For the text-containing cell, return its midpoint in [x, y] coordinate format. 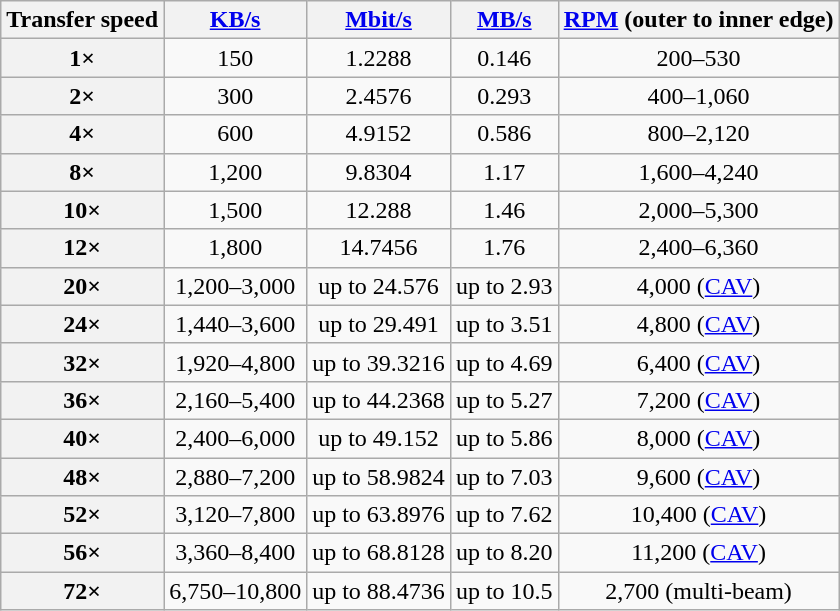
9,600 (CAV) [698, 477]
up to 88.4736 [379, 591]
KB/s [236, 20]
800–2,120 [698, 134]
0.586 [504, 134]
up to 8.20 [504, 553]
1.76 [504, 248]
6,400 (CAV) [698, 362]
0.293 [504, 96]
3,360–8,400 [236, 553]
10× [82, 210]
2.4576 [379, 96]
2,400–6,000 [236, 438]
32× [82, 362]
10,400 (CAV) [698, 515]
2,880–7,200 [236, 477]
up to 49.152 [379, 438]
3,120–7,800 [236, 515]
4,800 (CAV) [698, 324]
72× [82, 591]
1,200–3,000 [236, 286]
up to 63.8976 [379, 515]
1.2288 [379, 58]
24× [82, 324]
7,200 (CAV) [698, 400]
1,200 [236, 172]
RPM (outer to inner edge) [698, 20]
4.9152 [379, 134]
9.8304 [379, 172]
up to 5.27 [504, 400]
11,200 (CAV) [698, 553]
up to 5.86 [504, 438]
1,500 [236, 210]
up to 68.8128 [379, 553]
up to 39.3216 [379, 362]
56× [82, 553]
8,000 (CAV) [698, 438]
up to 58.9824 [379, 477]
12.288 [379, 210]
up to 29.491 [379, 324]
36× [82, 400]
4× [82, 134]
Transfer speed [82, 20]
up to 2.93 [504, 286]
0.146 [504, 58]
6,750–10,800 [236, 591]
200–530 [698, 58]
up to 7.62 [504, 515]
up to 24.576 [379, 286]
400–1,060 [698, 96]
300 [236, 96]
1.46 [504, 210]
1,600–4,240 [698, 172]
2,700 (multi-beam) [698, 591]
1,920–4,800 [236, 362]
2,160–5,400 [236, 400]
48× [82, 477]
8× [82, 172]
up to 10.5 [504, 591]
600 [236, 134]
40× [82, 438]
up to 7.03 [504, 477]
2,400–6,360 [698, 248]
150 [236, 58]
12× [82, 248]
1,800 [236, 248]
MB/s [504, 20]
1.17 [504, 172]
14.7456 [379, 248]
20× [82, 286]
4,000 (CAV) [698, 286]
1,440–3,600 [236, 324]
1× [82, 58]
up to 4.69 [504, 362]
up to 44.2368 [379, 400]
2,000–5,300 [698, 210]
Mbit/s [379, 20]
up to 3.51 [504, 324]
2× [82, 96]
52× [82, 515]
